Capture the cell that displays the provided text and extract its (x, y) central coordinate. 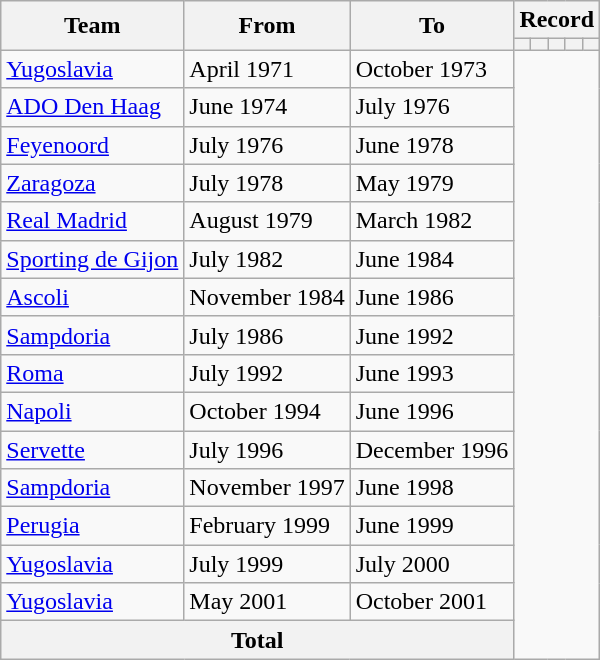
Perugia (92, 526)
May 1979 (432, 183)
June 1974 (267, 107)
December 1996 (432, 449)
ADO Den Haag (92, 107)
June 1984 (432, 259)
Real Madrid (92, 221)
June 1978 (432, 145)
July 1999 (267, 564)
October 1994 (267, 411)
July 1978 (267, 183)
From (267, 26)
Sporting de Gijon (92, 259)
Ascoli (92, 297)
July 2000 (432, 564)
October 2001 (432, 602)
June 1996 (432, 411)
August 1979 (267, 221)
July 1986 (267, 335)
November 1984 (267, 297)
June 1993 (432, 373)
November 1997 (267, 488)
July 1996 (267, 449)
To (432, 26)
July 1982 (267, 259)
June 1998 (432, 488)
July 1992 (267, 373)
Servette (92, 449)
February 1999 (267, 526)
June 1992 (432, 335)
Team (92, 26)
Record (557, 20)
March 1982 (432, 221)
Feyenoord (92, 145)
Roma (92, 373)
April 1971 (267, 69)
June 1999 (432, 526)
Napoli (92, 411)
Total (258, 640)
May 2001 (267, 602)
October 1973 (432, 69)
June 1986 (432, 297)
Zaragoza (92, 183)
